Determine the [x, y] coordinate at the center of the cell enclosing the given text.  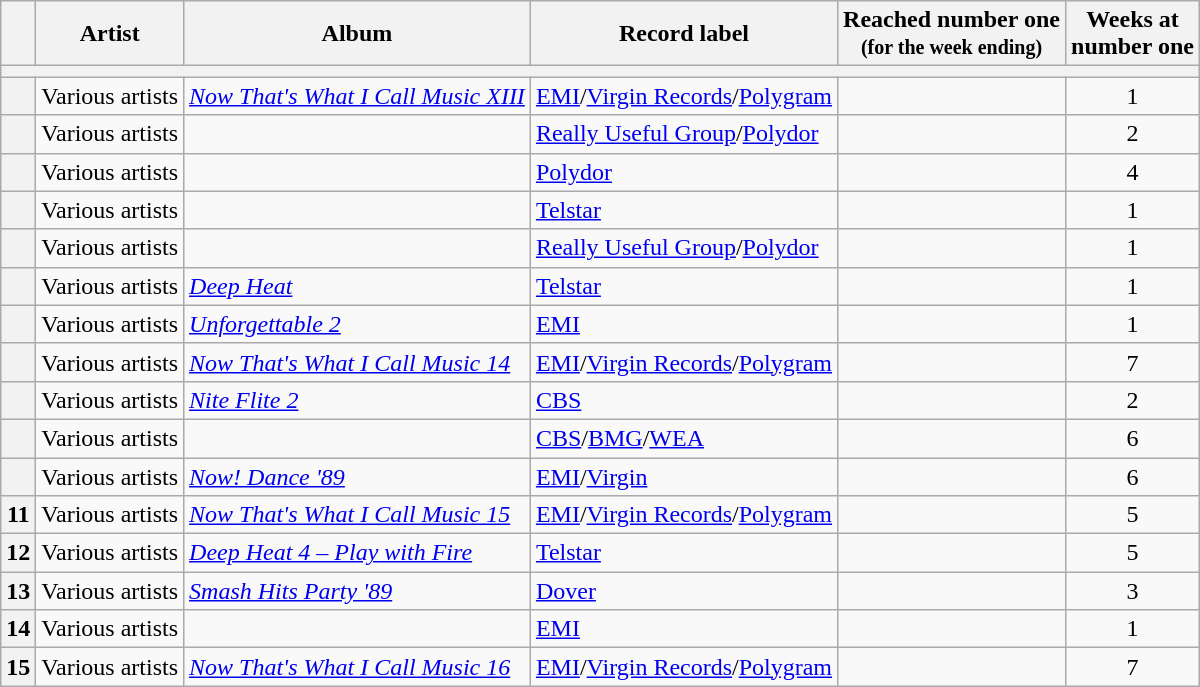
Dover [684, 591]
Now That's What I Call Music 15 [358, 515]
Artist [110, 34]
Reached number one(for the week ending) [952, 34]
4 [1133, 172]
EMI/Virgin [684, 477]
Nite Flite 2 [358, 400]
Now! Dance '89 [358, 477]
13 [18, 591]
Now That's What I Call Music XIII [358, 96]
CBS/BMG/WEA [684, 438]
CBS [684, 400]
12 [18, 553]
Deep Heat 4 – Play with Fire [358, 553]
14 [18, 629]
Deep Heat [358, 286]
Smash Hits Party '89 [358, 591]
Now That's What I Call Music 16 [358, 667]
15 [18, 667]
Unforgettable 2 [358, 324]
Record label [684, 34]
Album [358, 34]
3 [1133, 591]
11 [18, 515]
Now That's What I Call Music 14 [358, 362]
Polydor [684, 172]
Weeks atnumber one [1133, 34]
